Locate the cell with the specified text and output its [x, y] center coordinate. 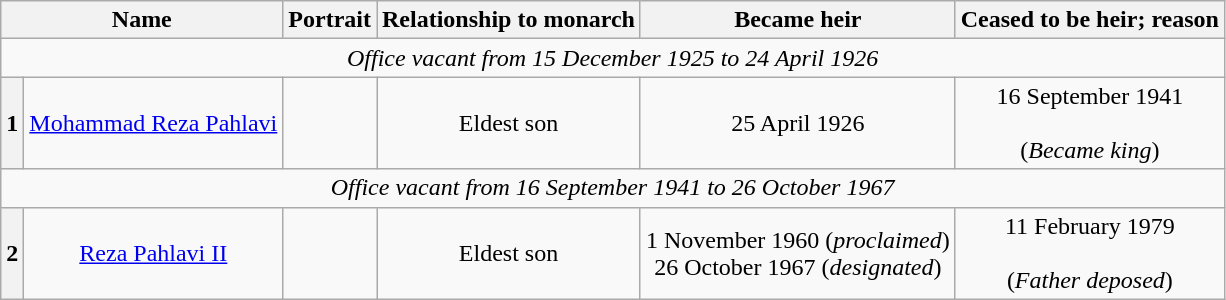
Became heir [798, 20]
Relationship to monarch [508, 20]
Mohammad Reza Pahlavi [154, 123]
Office vacant from 16 September 1941 to 26 October 1967 [613, 188]
Portrait [330, 20]
2 [12, 253]
Reza Pahlavi II [154, 253]
16 September 1941(Became king) [1090, 123]
Name [142, 20]
1 [12, 123]
1 November 1960 (proclaimed)26 October 1967 (designated) [798, 253]
Office vacant from 15 December 1925 to 24 April 1926 [613, 58]
25 April 1926 [798, 123]
11 February 1979(Father deposed) [1090, 253]
Ceased to be heir; reason [1090, 20]
